Identify which cell holds the provided text, then report its (x, y) central coordinate. 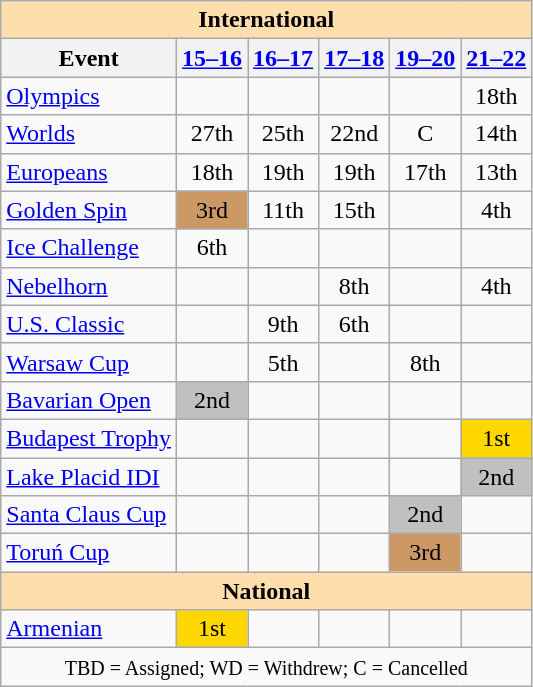
Santa Claus Cup (89, 515)
21–22 (496, 58)
TBD = Assigned; WD = Withdrew; C = Cancelled (266, 667)
15–16 (212, 58)
C (426, 134)
19–20 (426, 58)
25th (284, 134)
Event (89, 58)
Ice Challenge (89, 248)
Worlds (89, 134)
Armenian (89, 629)
Toruń Cup (89, 553)
17–18 (354, 58)
11th (284, 210)
International (266, 20)
15th (354, 210)
5th (284, 362)
U.S. Classic (89, 324)
National (266, 591)
Budapest Trophy (89, 438)
Olympics (89, 96)
13th (496, 172)
16–17 (284, 58)
17th (426, 172)
Warsaw Cup (89, 362)
Lake Placid IDI (89, 477)
Europeans (89, 172)
14th (496, 134)
Golden Spin (89, 210)
22nd (354, 134)
Bavarian Open (89, 400)
9th (284, 324)
Nebelhorn (89, 286)
27th (212, 134)
